Scan for the cell matching the given text and deliver its [x, y] coordinate at center. 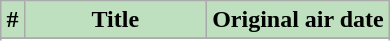
# [12, 20]
Title [116, 20]
Original air date [298, 20]
